Return the [X, Y] coordinate for the center point of the cell that contains the specified text.  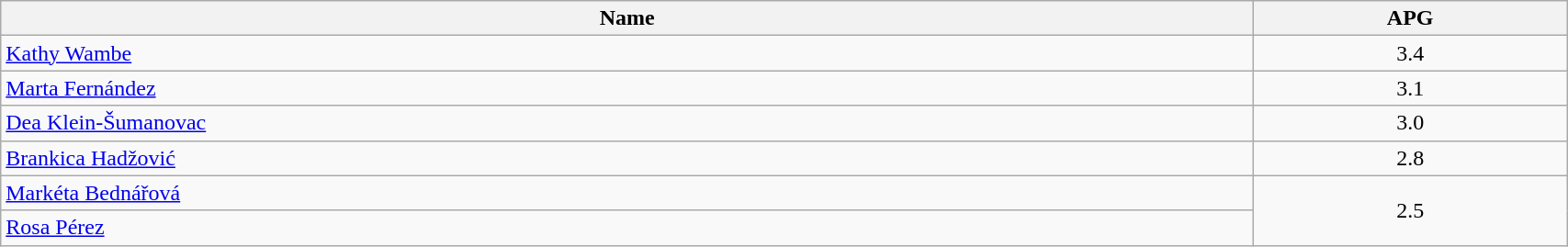
2.8 [1411, 158]
Brankica Hadžović [627, 158]
3.4 [1411, 53]
Marta Fernández [627, 88]
2.5 [1411, 210]
Dea Klein-Šumanovac [627, 123]
Name [627, 18]
3.0 [1411, 123]
APG [1411, 18]
Rosa Pérez [627, 228]
Kathy Wambe [627, 53]
3.1 [1411, 88]
Markéta Bednářová [627, 193]
